Search for the cell housing the specified text and yield its [X, Y] center coordinate. 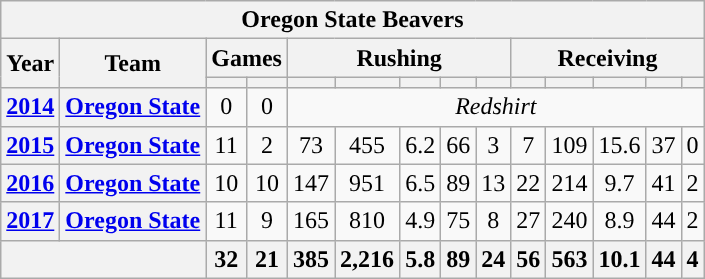
73 [310, 145]
32 [226, 259]
2015 [30, 145]
5.8 [420, 259]
165 [310, 221]
3 [494, 145]
24 [494, 259]
6.5 [420, 183]
4.9 [420, 221]
2017 [30, 221]
21 [268, 259]
2,216 [368, 259]
22 [528, 183]
66 [458, 145]
147 [310, 183]
Receiving [608, 58]
41 [664, 183]
9 [268, 221]
109 [570, 145]
7 [528, 145]
2016 [30, 183]
15.6 [620, 145]
27 [528, 221]
455 [368, 145]
Rushing [398, 58]
10.1 [620, 259]
810 [368, 221]
Team [133, 64]
Games [247, 58]
75 [458, 221]
8.9 [620, 221]
2014 [30, 107]
240 [570, 221]
6.2 [420, 145]
563 [570, 259]
Oregon State Beavers [352, 20]
951 [368, 183]
13 [494, 183]
56 [528, 259]
Redshirt [496, 107]
37 [664, 145]
9.7 [620, 183]
385 [310, 259]
8 [494, 221]
4 [692, 259]
214 [570, 183]
Year [30, 64]
